Find where the given text appears and provide that cell's center as (x, y) coordinate. 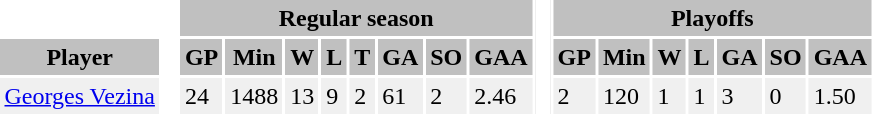
Playoffs (712, 18)
T (362, 57)
1.50 (840, 96)
9 (334, 96)
3 (740, 96)
61 (400, 96)
120 (624, 96)
13 (302, 96)
2.46 (501, 96)
0 (786, 96)
Player (80, 57)
1488 (254, 96)
Georges Vezina (80, 96)
Regular season (356, 18)
24 (201, 96)
